Detect which cell encompasses the target text, then output its (x, y) center coordinate. 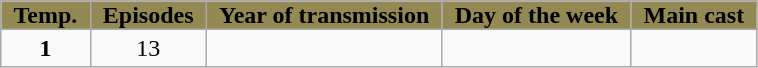
Temp. (46, 15)
Episodes (148, 15)
Year of transmission (324, 15)
13 (148, 48)
Main cast (694, 15)
1 (46, 48)
Day of the week (536, 15)
